From the cell containing the given text, extract its center point as (x, y) coordinate. 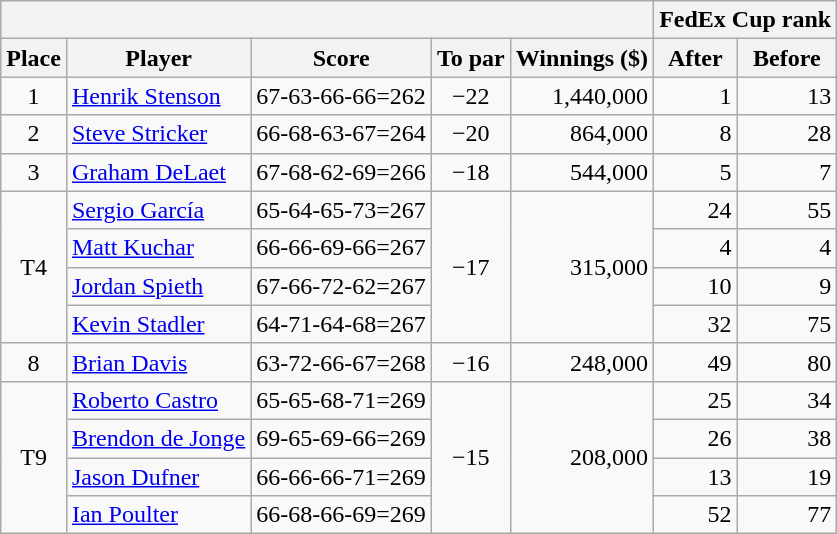
34 (787, 400)
77 (787, 515)
208,000 (582, 457)
Sergio García (158, 210)
−18 (470, 172)
66-66-69-66=267 (342, 248)
−15 (470, 457)
49 (696, 362)
−16 (470, 362)
38 (787, 438)
Before (787, 58)
FedEx Cup rank (746, 20)
67-68-62-69=266 (342, 172)
10 (696, 286)
5 (696, 172)
2 (34, 134)
After (696, 58)
Henrik Stenson (158, 96)
26 (696, 438)
Brendon de Jonge (158, 438)
28 (787, 134)
Player (158, 58)
66-68-63-67=264 (342, 134)
Score (342, 58)
Matt Kuchar (158, 248)
9 (787, 286)
Winnings ($) (582, 58)
67-66-72-62=267 (342, 286)
24 (696, 210)
Place (34, 58)
−20 (470, 134)
Jordan Spieth (158, 286)
52 (696, 515)
65-64-65-73=267 (342, 210)
Graham DeLaet (158, 172)
To par (470, 58)
66-68-66-69=269 (342, 515)
75 (787, 324)
−17 (470, 267)
Roberto Castro (158, 400)
69-65-69-66=269 (342, 438)
−22 (470, 96)
66-66-66-71=269 (342, 477)
1,440,000 (582, 96)
55 (787, 210)
25 (696, 400)
864,000 (582, 134)
T4 (34, 267)
Kevin Stadler (158, 324)
7 (787, 172)
3 (34, 172)
80 (787, 362)
Brian Davis (158, 362)
Jason Dufner (158, 477)
T9 (34, 457)
248,000 (582, 362)
Steve Stricker (158, 134)
67-63-66-66=262 (342, 96)
32 (696, 324)
65-65-68-71=269 (342, 400)
63-72-66-67=268 (342, 362)
315,000 (582, 267)
64-71-64-68=267 (342, 324)
Ian Poulter (158, 515)
544,000 (582, 172)
19 (787, 477)
